Locate the cell with the specified text and output its [X, Y] center coordinate. 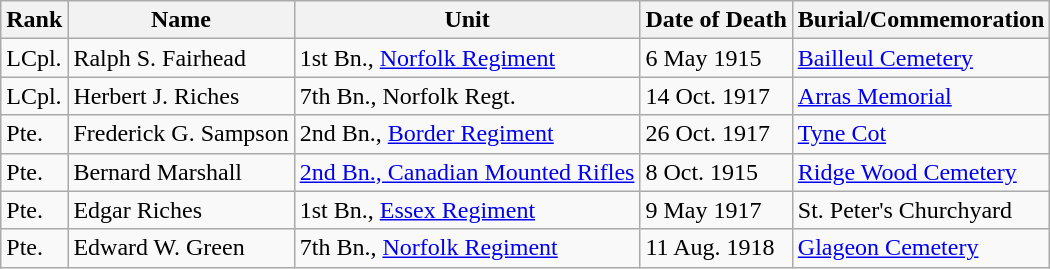
1st Bn., Norfolk Regiment [467, 58]
Name [181, 20]
St. Peter's Churchyard [921, 210]
2nd Bn., Border Regiment [467, 134]
26 Oct. 1917 [716, 134]
7th Bn., Norfolk Regt. [467, 96]
6 May 1915 [716, 58]
Burial/Commemoration [921, 20]
Ralph S. Fairhead [181, 58]
9 May 1917 [716, 210]
Unit [467, 20]
Date of Death [716, 20]
Edgar Riches [181, 210]
14 Oct. 1917 [716, 96]
1st Bn., Essex Regiment [467, 210]
2nd Bn., Canadian Mounted Rifles [467, 172]
Frederick G. Sampson [181, 134]
Glageon Cemetery [921, 248]
Herbert J. Riches [181, 96]
11 Aug. 1918 [716, 248]
Rank [34, 20]
Ridge Wood Cemetery [921, 172]
7th Bn., Norfolk Regiment [467, 248]
Bernard Marshall [181, 172]
Bailleul Cemetery [921, 58]
8 Oct. 1915 [716, 172]
Edward W. Green [181, 248]
Arras Memorial [921, 96]
Tyne Cot [921, 134]
